Pinpoint the cell where the given text exists, returning its [x, y] midpoint coordinate. 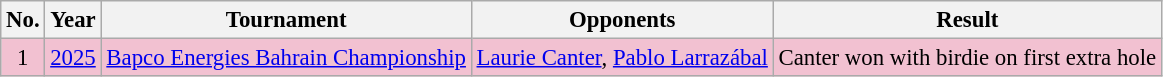
Laurie Canter, Pablo Larrazábal [622, 58]
1 [23, 58]
No. [23, 20]
Canter won with birdie on first extra hole [967, 58]
Opponents [622, 20]
2025 [73, 58]
Bapco Energies Bahrain Championship [286, 58]
Result [967, 20]
Year [73, 20]
Tournament [286, 20]
